Return (x, y) of the center of cell containing provided text 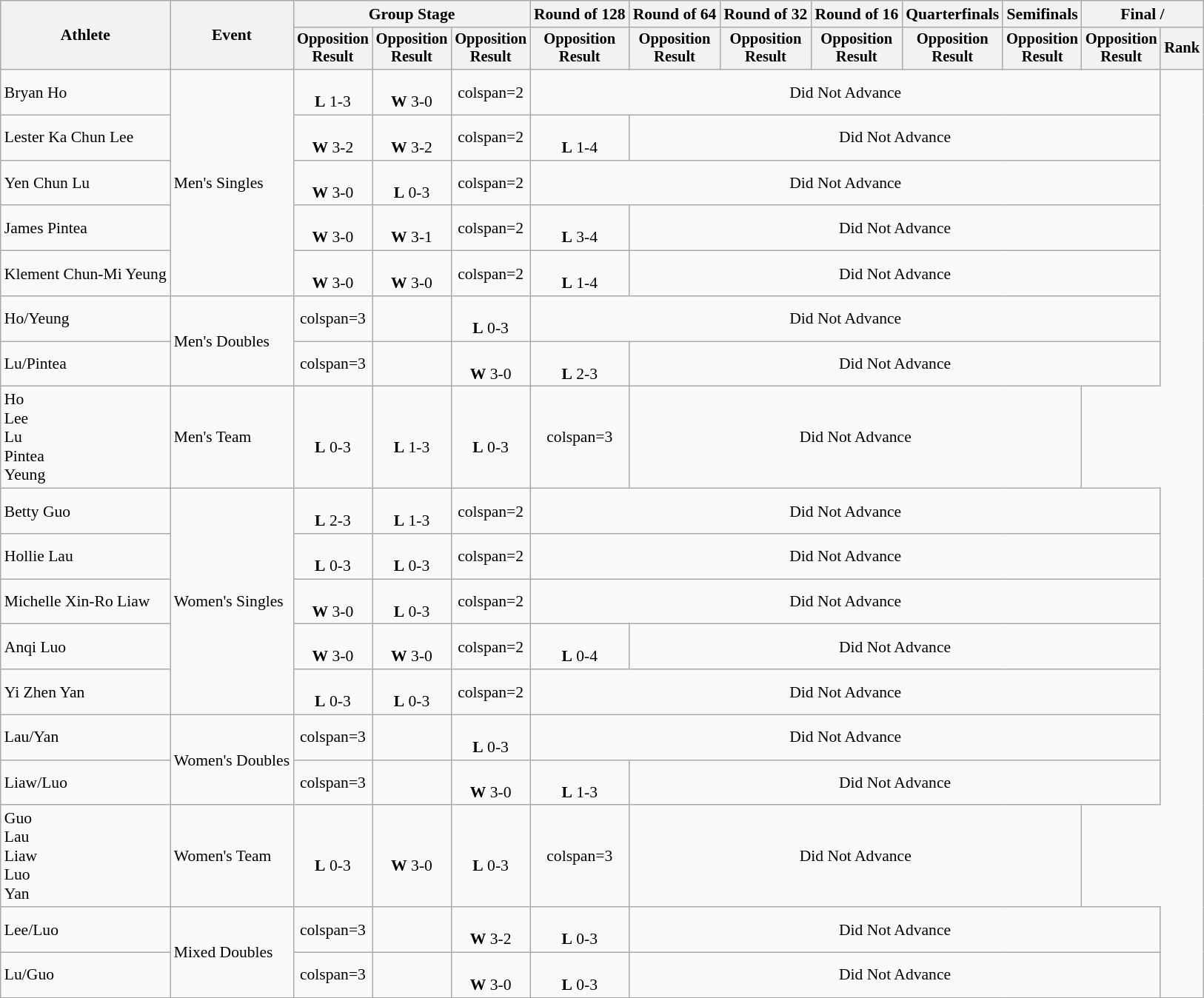
Lester Ka Chun Lee (86, 138)
Men's Singles (232, 183)
L 3-4 (580, 228)
Women's Doubles (232, 760)
Round of 16 (856, 14)
Final / (1143, 14)
Ho/Yeung (86, 318)
Round of 64 (675, 14)
Lu/Pintea (86, 364)
Yi Zhen Yan (86, 691)
Betty Guo (86, 511)
Women's Team (232, 857)
Lau/Yan (86, 737)
Athlete (86, 36)
Hollie Lau (86, 557)
Michelle Xin-Ro Liaw (86, 601)
Round of 32 (766, 14)
Group Stage (412, 14)
Lu/Guo (86, 976)
Men's Doubles (232, 341)
Quarterfinals (952, 14)
Yen Chun Lu (86, 184)
Lee/Luo (86, 930)
Bryan Ho (86, 92)
Rank (1182, 49)
GuoLauLiawLuoYan (86, 857)
Klement Chun-Mi Yeung (86, 274)
Anqi Luo (86, 647)
Mixed Doubles (232, 952)
Men's Team (232, 438)
Women's Singles (232, 602)
Event (232, 36)
Liaw/Luo (86, 783)
L 0-4 (580, 647)
James Pintea (86, 228)
HoLeeLuPinteaYeung (86, 438)
Round of 128 (580, 14)
W 3-1 (412, 228)
Semifinals (1043, 14)
